Pinpoint the cell where the given text exists, returning its [x, y] midpoint coordinate. 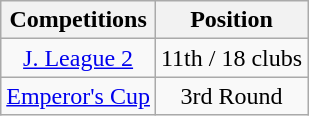
Emperor's Cup [78, 96]
Competitions [78, 20]
Position [231, 20]
11th / 18 clubs [231, 58]
J. League 2 [78, 58]
3rd Round [231, 96]
